Detect which cell encompasses the target text, then output its [X, Y] center coordinate. 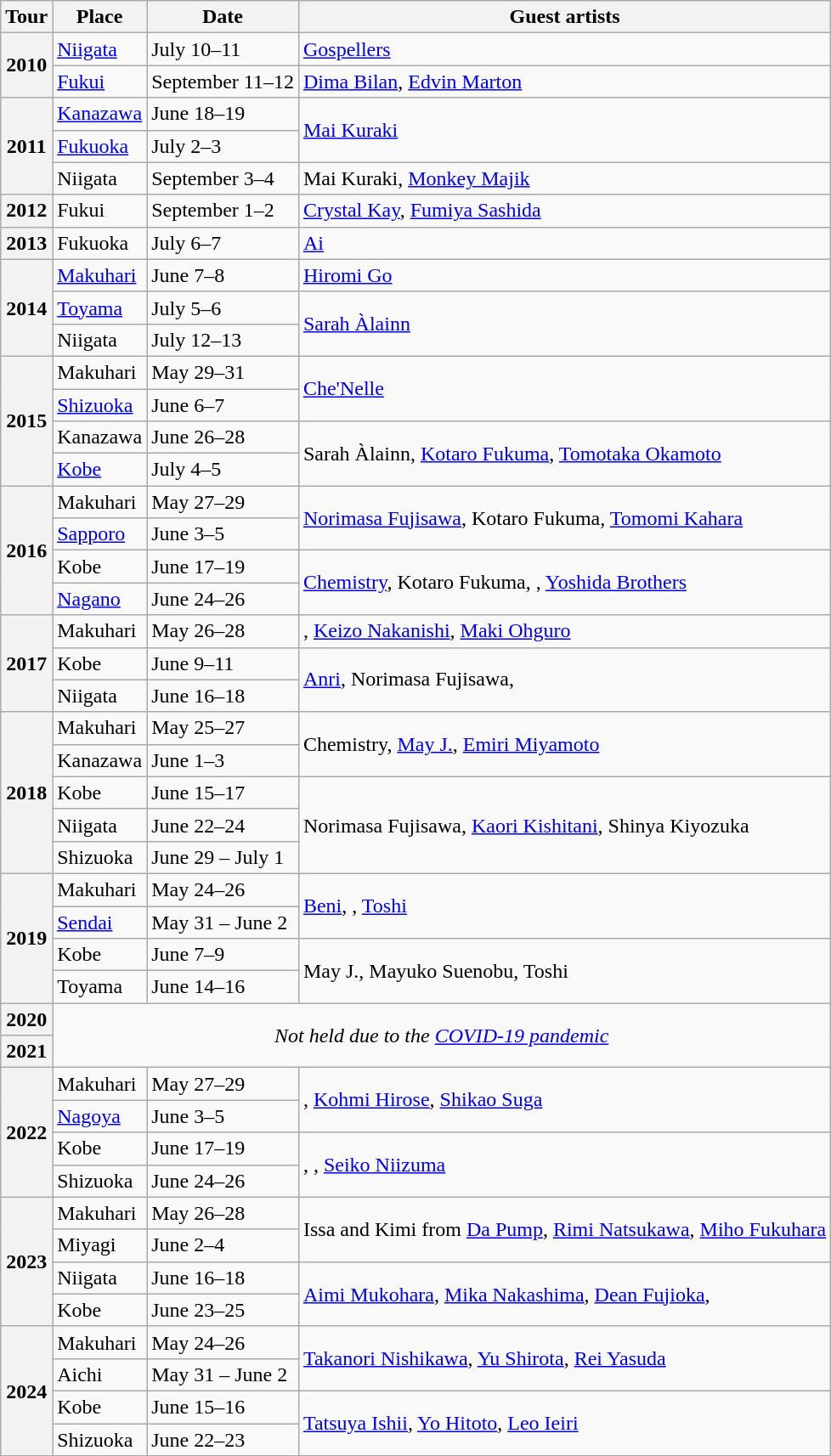
2020 [27, 1019]
Crystal Kay, Fumiya Sashida [564, 211]
September 3–4 [223, 178]
Guest artists [564, 17]
2019 [27, 938]
June 22–24 [223, 825]
Date [223, 17]
July 5–6 [223, 308]
Dima Bilan, Edvin Marton [564, 82]
June 23–25 [223, 1310]
June 6–7 [223, 405]
June 26–28 [223, 437]
June 9–11 [223, 663]
May 29–31 [223, 372]
2015 [27, 420]
Sarah Àlainn, Kotaro Fukuma, Tomotaka Okamoto [564, 454]
2013 [27, 243]
July 10–11 [223, 49]
Sendai [100, 922]
2022 [27, 1132]
2024 [27, 1391]
Place [100, 17]
2012 [27, 211]
June 2–4 [223, 1245]
Issa and Kimi from Da Pump, Rimi Natsukawa, Miho Fukuhara [564, 1229]
Norimasa Fujisawa, Kaori Kishitani, Shinya Kiyozuka [564, 825]
June 18–19 [223, 114]
June 14–16 [223, 987]
Beni, , Toshi [564, 906]
June 22–23 [223, 1440]
Norimasa Fujisawa, Kotaro Fukuma, Tomomi Kahara [564, 518]
Anri, Norimasa Fujisawa, [564, 680]
May J., Mayuko Suenobu, Toshi [564, 971]
Sapporo [100, 534]
Miyagi [100, 1245]
July 4–5 [223, 470]
, Kohmi Hirose, Shikao Suga [564, 1100]
Nagoya [100, 1116]
Takanori Nishikawa, Yu Shirota, Rei Yasuda [564, 1358]
July 12–13 [223, 340]
Tatsuya Ishii, Yo Hitoto, Leo Ieiri [564, 1423]
Che'Nelle [564, 388]
September 1–2 [223, 211]
2016 [27, 550]
June 7–8 [223, 275]
May 25–27 [223, 728]
Hiromi Go [564, 275]
July 2–3 [223, 146]
Gospellers [564, 49]
June 7–9 [223, 955]
Mai Kuraki, Monkey Majik [564, 178]
Aichi [100, 1374]
Ai [564, 243]
, , Seiko Niizuma [564, 1165]
September 11–12 [223, 82]
Not held due to the COVID-19 pandemic [442, 1036]
2017 [27, 663]
2011 [27, 146]
June 1–3 [223, 760]
Chemistry, May J., Emiri Miyamoto [564, 744]
2023 [27, 1261]
Mai Kuraki [564, 130]
June 15–17 [223, 793]
July 6–7 [223, 243]
June 29 – July 1 [223, 857]
, Keizo Nakanishi, Maki Ohguro [564, 631]
2018 [27, 793]
Tour [27, 17]
2014 [27, 308]
2010 [27, 65]
Chemistry, Kotaro Fukuma, , Yoshida Brothers [564, 583]
Sarah Àlainn [564, 324]
June 15–16 [223, 1407]
Aimi Mukohara, Mika Nakashima, Dean Fujioka, [564, 1294]
Nagano [100, 599]
2021 [27, 1052]
